Pinpoint the cell where the given text exists, returning its [x, y] midpoint coordinate. 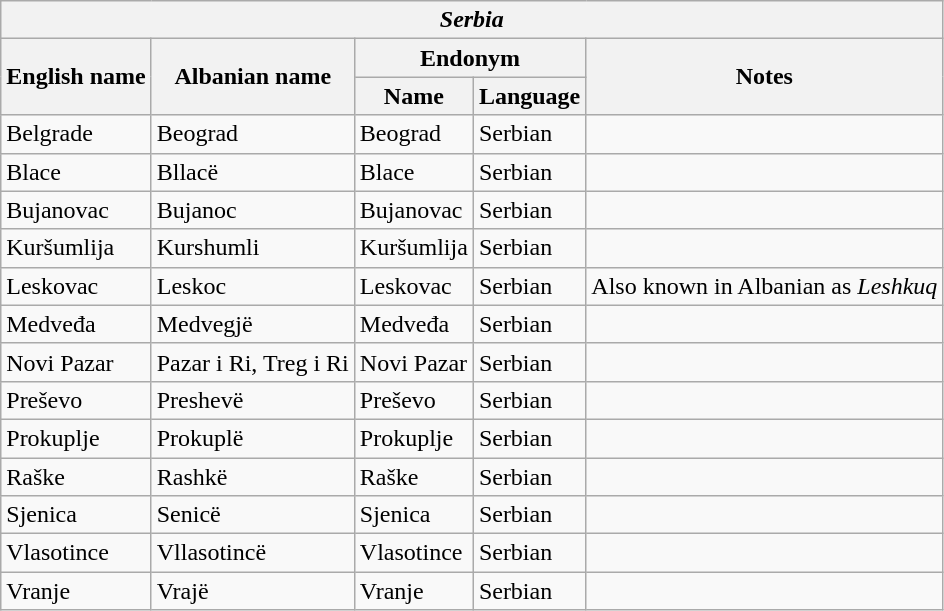
Albanian name [252, 77]
Notes [764, 77]
Language [529, 96]
Bllacë [252, 172]
Vllasotincë [252, 553]
Rashkë [252, 477]
Kurshumli [252, 248]
Serbia [472, 20]
Prokuplë [252, 438]
Bujanoc [252, 210]
Leskoc [252, 286]
Also known in Albanian as Leshkuq [764, 286]
Vrajë [252, 591]
Medvegjë [252, 324]
Belgrade [76, 134]
Pazar i Ri, Treg i Ri [252, 362]
English name [76, 77]
Endonym [470, 58]
Senicë [252, 515]
Preshevë [252, 400]
Name [414, 96]
